From the cell containing the given text, extract its center point as [X, Y] coordinate. 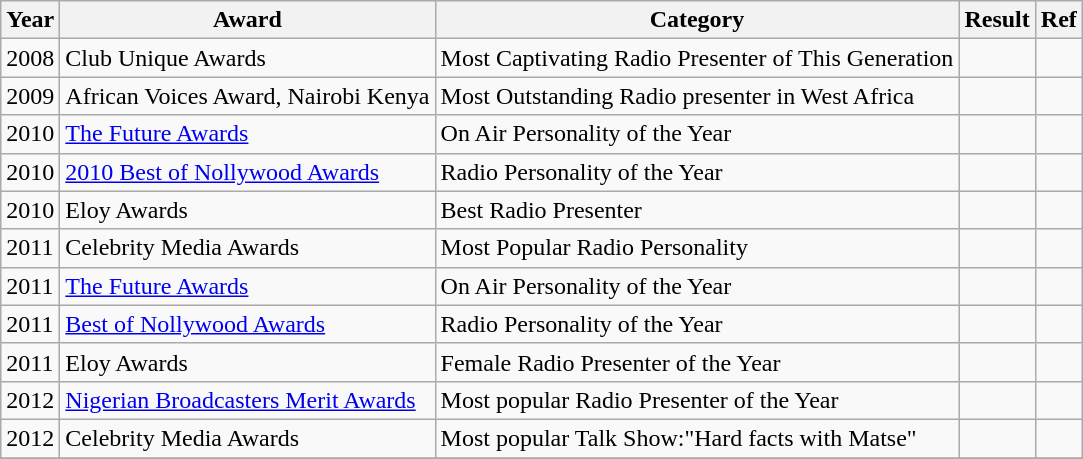
Club Unique Awards [248, 58]
Best Radio Presenter [697, 210]
Best of Nollywood Awards [248, 324]
Most Popular Radio Personality [697, 248]
Most Captivating Radio Presenter of This Generation [697, 58]
Category [697, 20]
Year [30, 20]
2008 [30, 58]
Most Outstanding Radio presenter in West Africa [697, 96]
2010 Best of Nollywood Awards [248, 172]
Most popular Radio Presenter of the Year [697, 400]
Result [997, 20]
Award [248, 20]
Most popular Talk Show:"Hard facts with Matse" [697, 438]
2009 [30, 96]
Nigerian Broadcasters Merit Awards [248, 400]
Female Radio Presenter of the Year [697, 362]
African Voices Award, Nairobi Kenya [248, 96]
Ref [1058, 20]
